For the text-containing cell, return its midpoint in [x, y] coordinate format. 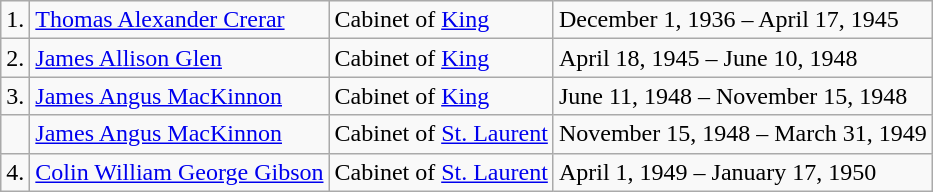
Thomas Alexander Crerar [180, 20]
April 1, 1949 – January 17, 1950 [742, 172]
June 11, 1948 – November 15, 1948 [742, 96]
4. [16, 172]
November 15, 1948 – March 31, 1949 [742, 134]
James Allison Glen [180, 58]
Colin William George Gibson [180, 172]
1. [16, 20]
December 1, 1936 – April 17, 1945 [742, 20]
April 18, 1945 – June 10, 1948 [742, 58]
2. [16, 58]
3. [16, 96]
